Find where the given text appears and provide that cell's center as (x, y) coordinate. 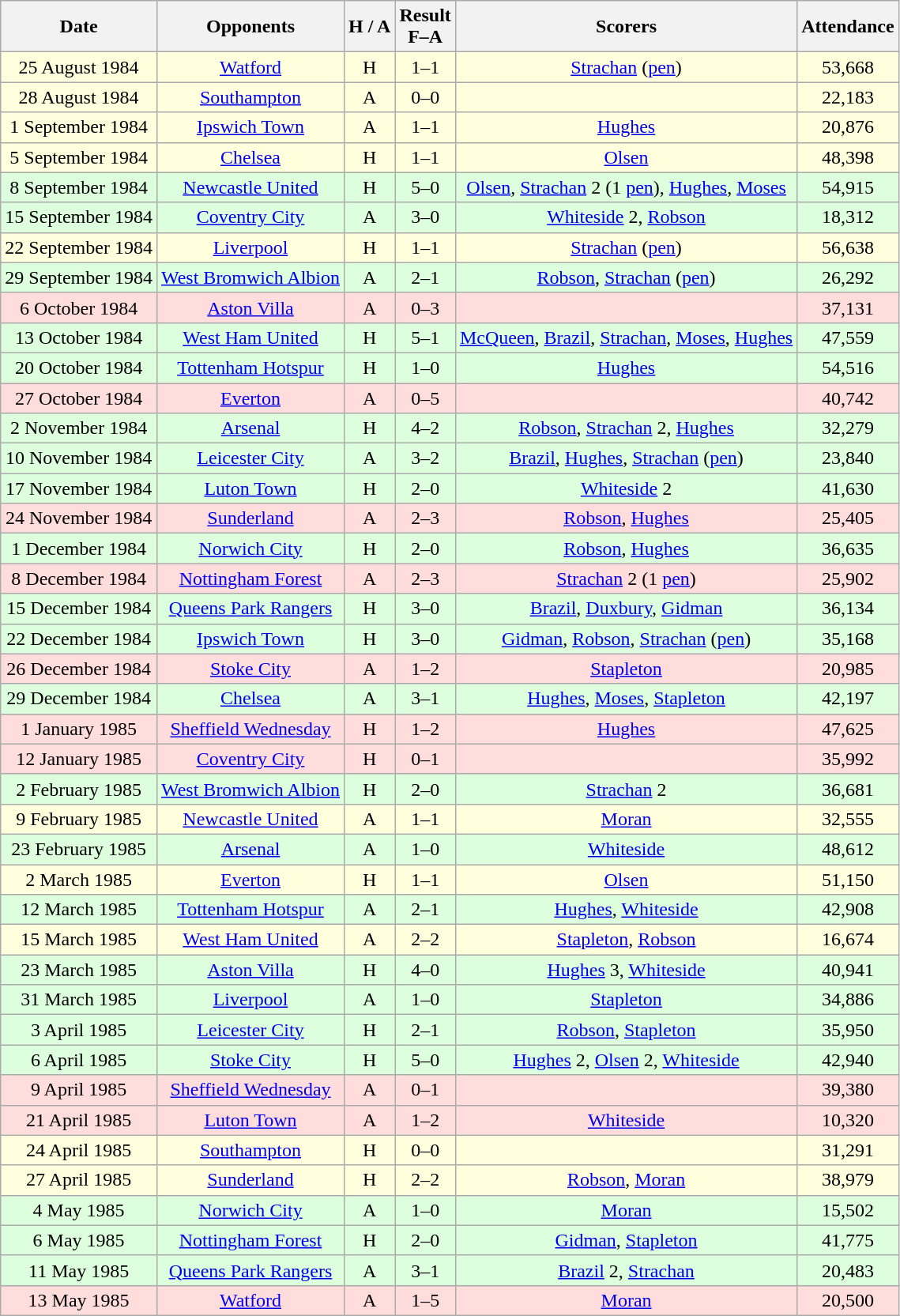
29 September 1984 (79, 277)
9 April 1985 (79, 1090)
25,902 (848, 579)
41,630 (848, 488)
35,950 (848, 1030)
9 February 1985 (79, 819)
8 September 1984 (79, 187)
21 April 1985 (79, 1120)
Hughes, Moses, Stapleton (626, 699)
26 December 1984 (79, 669)
1 September 1984 (79, 127)
1–5 (425, 1300)
39,380 (848, 1090)
Robson, Stapleton (626, 1030)
24 April 1985 (79, 1150)
1 December 1984 (79, 549)
25,405 (848, 518)
18,312 (848, 217)
53,668 (848, 67)
6 May 1985 (79, 1240)
13 October 1984 (79, 337)
13 May 1985 (79, 1300)
56,638 (848, 247)
20,500 (848, 1300)
35,992 (848, 759)
Olsen, Strachan 2 (1 pen), Hughes, Moses (626, 187)
Strachan 2 (626, 789)
Brazil, Hughes, Strachan (pen) (626, 458)
22 September 1984 (79, 247)
36,635 (848, 549)
5 September 1984 (79, 157)
3 April 1985 (79, 1030)
Opponents (250, 27)
H / A (370, 27)
17 November 1984 (79, 488)
ResultF–A (425, 27)
1 January 1985 (79, 729)
Strachan 2 (1 pen) (626, 579)
28 August 1984 (79, 97)
Robson, Strachan 2, Hughes (626, 428)
20,876 (848, 127)
2 February 1985 (79, 789)
Brazil 2, Strachan (626, 1270)
23 February 1985 (79, 849)
12 January 1985 (79, 759)
2 November 1984 (79, 428)
20,483 (848, 1270)
Hughes 2, Olsen 2, Whiteside (626, 1060)
Attendance (848, 27)
2 March 1985 (79, 880)
20,985 (848, 669)
48,398 (848, 157)
0–3 (425, 307)
27 April 1985 (79, 1180)
Brazil, Duxbury, Gidman (626, 609)
6 October 1984 (79, 307)
25 August 1984 (79, 67)
4–0 (425, 970)
11 May 1985 (79, 1270)
Hughes, Whiteside (626, 910)
5–1 (425, 337)
32,279 (848, 428)
47,625 (848, 729)
41,775 (848, 1240)
42,197 (848, 699)
42,908 (848, 910)
27 October 1984 (79, 398)
36,134 (848, 609)
Stapleton, Robson (626, 940)
23 March 1985 (79, 970)
31,291 (848, 1150)
6 April 1985 (79, 1060)
34,886 (848, 1000)
26,292 (848, 277)
Robson, Moran (626, 1180)
McQueen, Brazil, Strachan, Moses, Hughes (626, 337)
Hughes 3, Whiteside (626, 970)
23,840 (848, 458)
22,183 (848, 97)
15 September 1984 (79, 217)
22 December 1984 (79, 639)
37,131 (848, 307)
15 March 1985 (79, 940)
15 December 1984 (79, 609)
42,940 (848, 1060)
24 November 1984 (79, 518)
0–5 (425, 398)
54,516 (848, 368)
8 December 1984 (79, 579)
48,612 (848, 849)
Scorers (626, 27)
Date (79, 27)
35,168 (848, 639)
Robson, Strachan (pen) (626, 277)
31 March 1985 (79, 1000)
4–2 (425, 428)
10 November 1984 (79, 458)
38,979 (848, 1180)
10,320 (848, 1120)
29 December 1984 (79, 699)
3–2 (425, 458)
36,681 (848, 789)
54,915 (848, 187)
Gidman, Stapleton (626, 1240)
40,742 (848, 398)
15,502 (848, 1210)
12 March 1985 (79, 910)
16,674 (848, 940)
51,150 (848, 880)
40,941 (848, 970)
Gidman, Robson, Strachan (pen) (626, 639)
32,555 (848, 819)
20 October 1984 (79, 368)
47,559 (848, 337)
4 May 1985 (79, 1210)
Whiteside 2, Robson (626, 217)
Whiteside 2 (626, 488)
